Detect which cell encompasses the target text, then output its (X, Y) center coordinate. 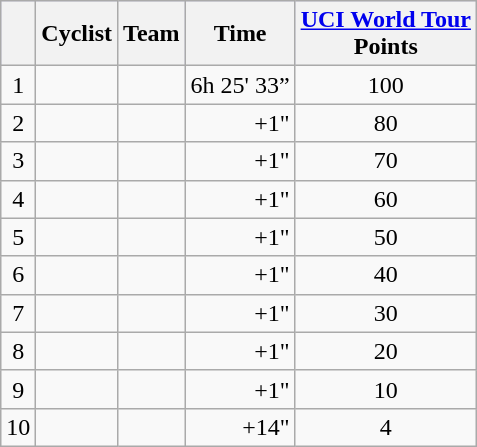
9 (18, 389)
60 (386, 199)
6 (18, 275)
Time (240, 34)
2 (18, 123)
+14" (240, 427)
100 (386, 85)
50 (386, 237)
80 (386, 123)
40 (386, 275)
6h 25' 33” (240, 85)
Team (152, 34)
8 (18, 351)
70 (386, 161)
1 (18, 85)
20 (386, 351)
3 (18, 161)
7 (18, 313)
30 (386, 313)
UCI World TourPoints (386, 34)
Cyclist (77, 34)
5 (18, 237)
